Find where the given text appears and provide that cell's center as [x, y] coordinate. 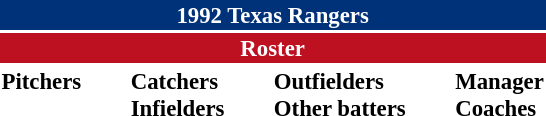
1992 Texas Rangers [272, 15]
Roster [272, 48]
